Pinpoint the cell where the given text exists, returning its (x, y) midpoint coordinate. 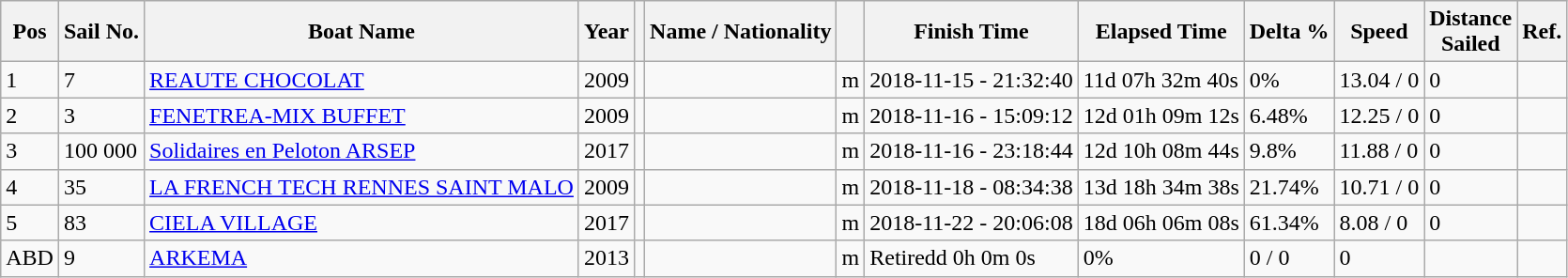
Boat Name (362, 32)
FENETREA-MIX BUFFET (362, 116)
4 (30, 187)
0 / 0 (1289, 258)
Retiredd 0h 0m 0s (971, 258)
12.25 / 0 (1379, 116)
Distance Sailed (1470, 32)
CIELA VILLAGE (362, 223)
13.04 / 0 (1379, 80)
11d 07h 32m 40s (1161, 80)
2018-11-16 - 23:18:44 (971, 151)
5 (30, 223)
1 (30, 80)
Solidaires en Peloton ARSEP (362, 151)
35 (101, 187)
REAUTE CHOCOLAT (362, 80)
Name / Nationality (741, 32)
10.71 / 0 (1379, 187)
2 (30, 116)
Speed (1379, 32)
Ref. (1542, 32)
12d 10h 08m 44s (1161, 151)
7 (101, 80)
9.8% (1289, 151)
6.48% (1289, 116)
2013 (607, 258)
ARKEMA (362, 258)
Finish Time (971, 32)
Elapsed Time (1161, 32)
Pos (30, 32)
ABD (30, 258)
18d 06h 06m 08s (1161, 223)
12d 01h 09m 12s (1161, 116)
8.08 / 0 (1379, 223)
21.74% (1289, 187)
Delta % (1289, 32)
Year (607, 32)
2018-11-22 - 20:06:08 (971, 223)
100 000 (101, 151)
2018-11-16 - 15:09:12 (971, 116)
11.88 / 0 (1379, 151)
2018-11-18 - 08:34:38 (971, 187)
LA FRENCH TECH RENNES SAINT MALO (362, 187)
61.34% (1289, 223)
83 (101, 223)
2018-11-15 - 21:32:40 (971, 80)
13d 18h 34m 38s (1161, 187)
Sail No. (101, 32)
9 (101, 258)
